Return (x, y) of the center of cell containing provided text 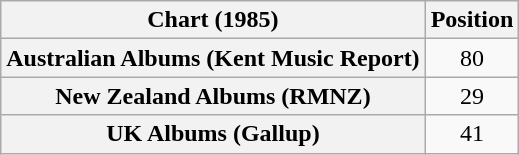
29 (472, 96)
New Zealand Albums (RMNZ) (213, 96)
Australian Albums (Kent Music Report) (213, 58)
80 (472, 58)
UK Albums (Gallup) (213, 134)
Chart (1985) (213, 20)
41 (472, 134)
Position (472, 20)
